Search for the cell housing the specified text and yield its [x, y] center coordinate. 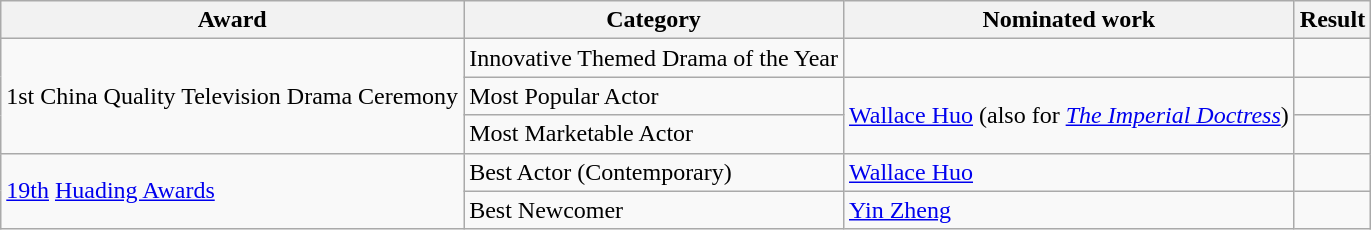
Best Newcomer [654, 210]
Most Marketable Actor [654, 134]
Wallace Huo (also for The Imperial Doctress) [1068, 115]
Innovative Themed Drama of the Year [654, 58]
Award [232, 20]
Wallace Huo [1068, 172]
Yin Zheng [1068, 210]
19th Huading Awards [232, 191]
Best Actor (Contemporary) [654, 172]
Category [654, 20]
Most Popular Actor [654, 96]
Result [1332, 20]
1st China Quality Television Drama Ceremony [232, 96]
Nominated work [1068, 20]
